Extract the (X, Y) coordinate from the center of the cell holding the provided text.  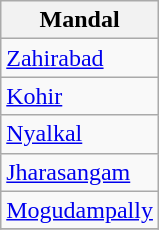
Kohir (80, 96)
Nyalkal (80, 134)
Mogudampally (80, 210)
Mandal (80, 20)
Zahirabad (80, 58)
Jharasangam (80, 172)
